Extract the (X, Y) coordinate from the center of the cell holding the provided text.  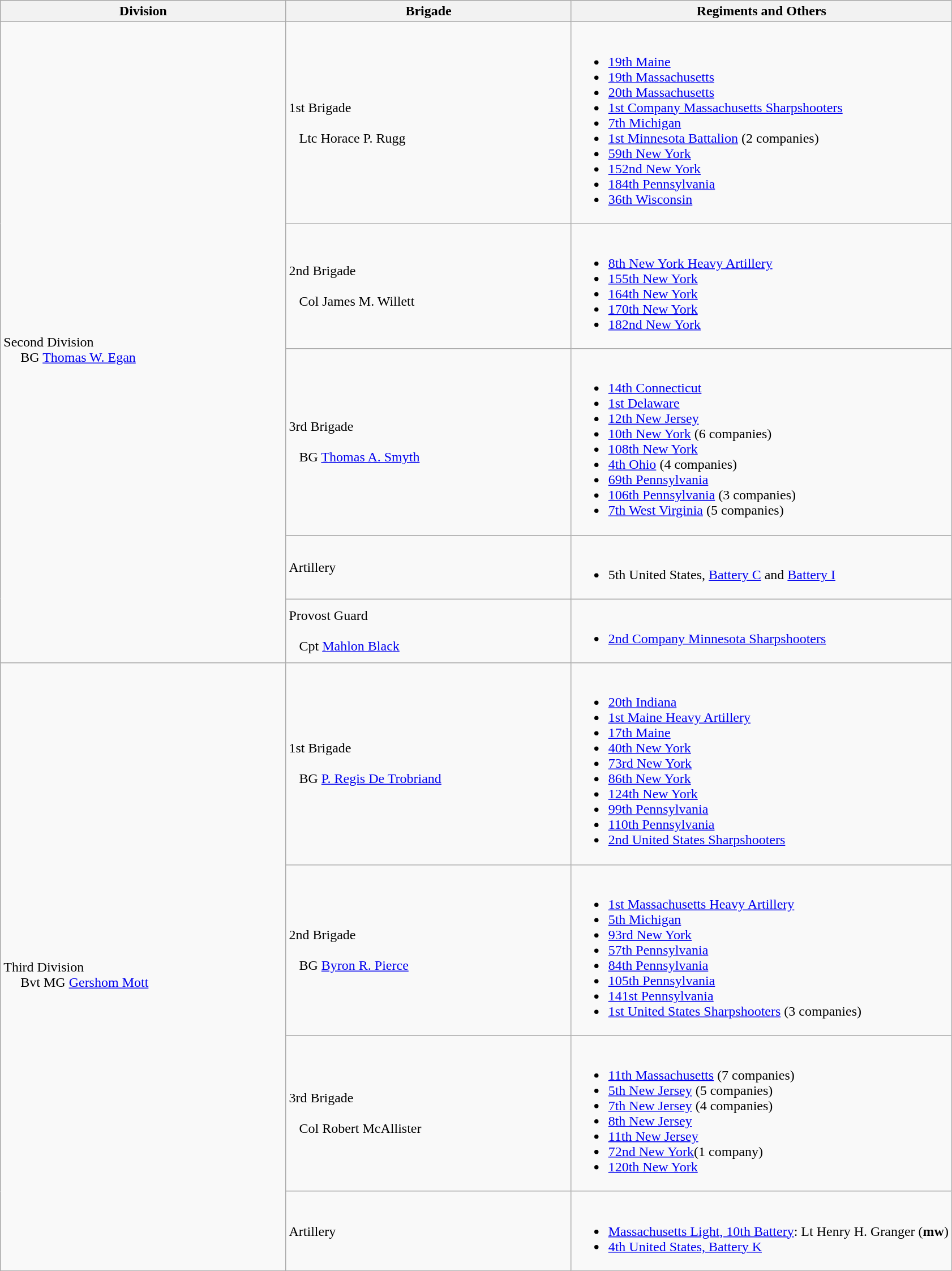
2nd Brigade BG Byron R. Pierce (428, 950)
Second Division BG Thomas W. Egan (143, 343)
Brigade (428, 11)
3rd Brigade Col Robert McAllister (428, 1113)
1st Brigade Ltc Horace P. Rugg (428, 123)
2nd Company Minnesota Sharpshooters (761, 631)
3rd Brigade BG Thomas A. Smyth (428, 442)
Division (143, 11)
1st Brigade BG P. Regis De Trobriand (428, 764)
Regiments and Others (761, 11)
2nd Brigade Col James M. Willett (428, 286)
8th New York Heavy Artillery155th New York164th New York170th New York182nd New York (761, 286)
5th United States, Battery C and Battery I (761, 567)
Third Division Bvt MG Gershom Mott (143, 967)
Massachusetts Light, 10th Battery: Lt Henry H. Granger (mw)4th United States, Battery K (761, 1231)
Provost Guard Cpt Mahlon Black (428, 631)
